Detect which cell encompasses the target text, then output its [X, Y] center coordinate. 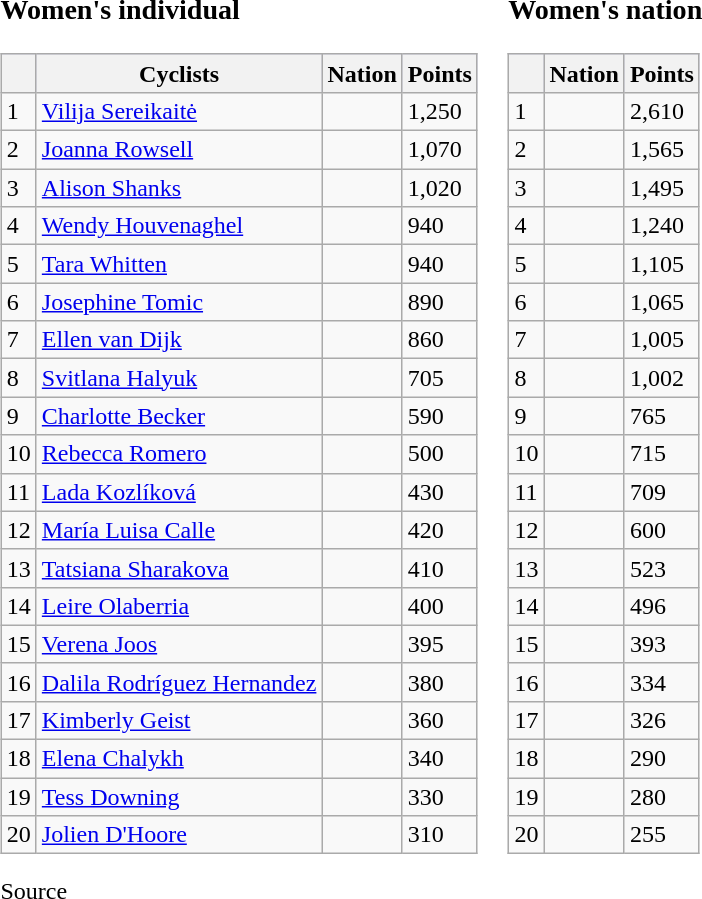
430 [440, 492]
280 [662, 797]
Alison Shanks [179, 188]
334 [662, 682]
310 [440, 835]
1,240 [662, 226]
380 [440, 682]
395 [440, 644]
709 [662, 492]
Ellen van Dijk [179, 340]
1,105 [662, 264]
2,610 [662, 111]
Kimberly Geist [179, 720]
Lada Kozlíková [179, 492]
Vilija Sereikaitė [179, 111]
496 [662, 606]
393 [662, 644]
Verena Joos [179, 644]
Tara Whitten [179, 264]
1,065 [662, 302]
715 [662, 454]
Tess Downing [179, 797]
705 [440, 378]
1,565 [662, 150]
400 [440, 606]
1,070 [440, 150]
420 [440, 530]
523 [662, 568]
1,495 [662, 188]
Elena Chalykh [179, 759]
Wendy Houvenaghel [179, 226]
Jolien D'Hoore [179, 835]
Rebecca Romero [179, 454]
360 [440, 720]
600 [662, 530]
Josephine Tomic [179, 302]
590 [440, 416]
Cyclists [179, 73]
765 [662, 416]
Charlotte Becker [179, 416]
500 [440, 454]
1,250 [440, 111]
Tatsiana Sharakova [179, 568]
Svitlana Halyuk [179, 378]
410 [440, 568]
Dalila Rodríguez Hernandez [179, 682]
1,002 [662, 378]
Joanna Rowsell [179, 150]
890 [440, 302]
María Luisa Calle [179, 530]
340 [440, 759]
290 [662, 759]
1,020 [440, 188]
1,005 [662, 340]
860 [440, 340]
326 [662, 720]
Leire Olaberria [179, 606]
255 [662, 835]
330 [440, 797]
